Return [x, y] of the center of cell containing provided text 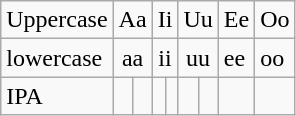
Uppercase [57, 20]
oo [275, 58]
ii [165, 58]
Oo [275, 20]
IPA [57, 96]
Aa [132, 20]
Ii [165, 20]
Ee [236, 20]
lowercase [57, 58]
uu [198, 58]
ee [236, 58]
Uu [198, 20]
aa [132, 58]
